Return the (x, y) coordinate for the center point of the cell that contains the specified text.  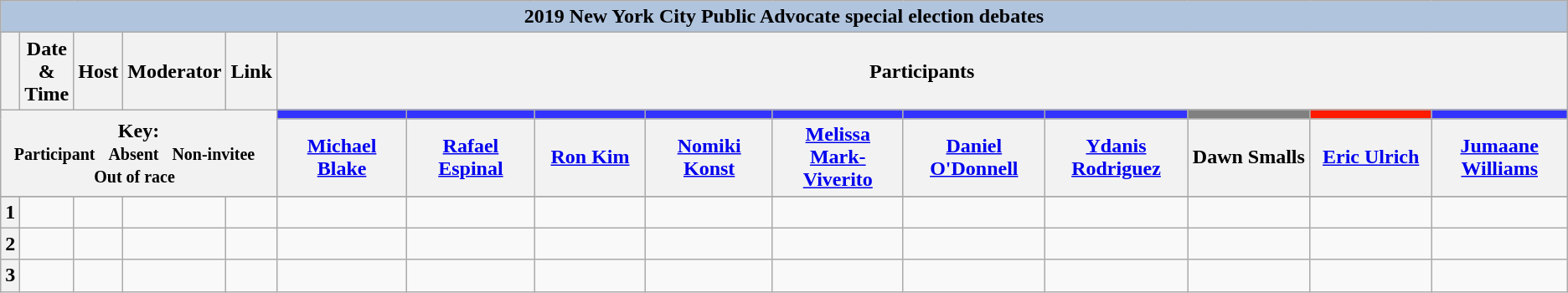
Ydanis Rodriguez (1116, 157)
Michael Blake (342, 157)
3 (10, 275)
Rafael Espinal (471, 157)
Participants (921, 71)
Jumaane Williams (1499, 157)
1 (10, 212)
Date & Time (47, 71)
Key: Participant Absent Non-invitee Out of race (139, 152)
Eric Ulrich (1370, 157)
Melissa Mark-Viverito (838, 157)
Daniel O'Donnell (973, 157)
Host (99, 71)
Moderator (174, 71)
Nomiki Konst (709, 157)
Link (251, 71)
Ron Kim (590, 157)
2019 New York City Public Advocate special election debates (784, 17)
Dawn Smalls (1250, 157)
2 (10, 244)
